Capture the cell that displays the provided text and extract its (X, Y) central coordinate. 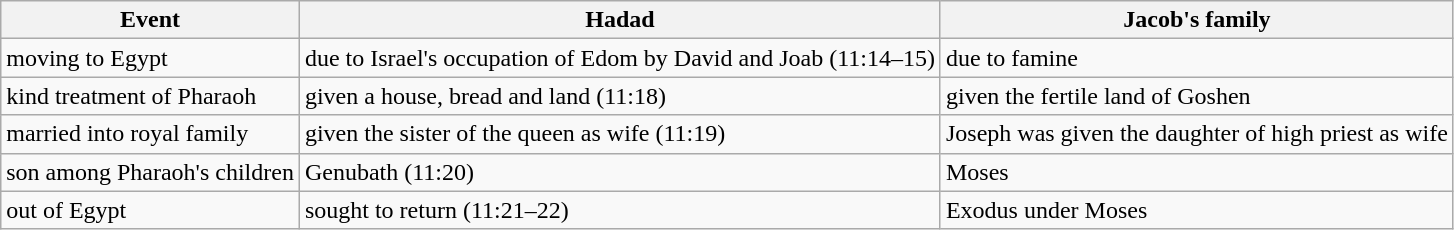
Hadad (620, 20)
kind treatment of Pharaoh (150, 96)
due to Israel's occupation of Edom by David and Joab (11:14–15) (620, 58)
Joseph was given the daughter of high priest as wife (1196, 134)
married into royal family (150, 134)
Jacob's family (1196, 20)
Moses (1196, 172)
out of Egypt (150, 210)
given the sister of the queen as wife (11:19) (620, 134)
moving to Egypt (150, 58)
due to famine (1196, 58)
Event (150, 20)
Exodus under Moses (1196, 210)
sought to return (11:21–22) (620, 210)
son among Pharaoh's children (150, 172)
given the fertile land of Goshen (1196, 96)
Genubath (11:20) (620, 172)
given a house, bread and land (11:18) (620, 96)
